Capture the cell that displays the provided text and extract its [X, Y] central coordinate. 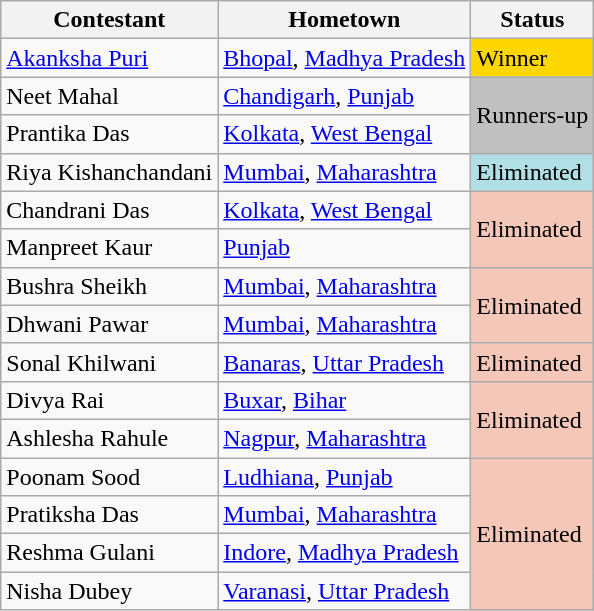
Bushra Sheikh [110, 286]
Status [532, 20]
Punjab [344, 248]
Riya Kishanchandani [110, 172]
Akanksha Puri [110, 58]
Nagpur, Maharashtra [344, 438]
Ludhiana, Punjab [344, 477]
Varanasi, Uttar Pradesh [344, 591]
Manpreet Kaur [110, 248]
Hometown [344, 20]
Pratiksha Das [110, 515]
Contestant [110, 20]
Divya Rai [110, 400]
Neet Mahal [110, 96]
Banaras, Uttar Pradesh [344, 362]
Winner [532, 58]
Bhopal, Madhya Pradesh [344, 58]
Prantika Das [110, 134]
Dhwani Pawar [110, 324]
Chandigarh, Punjab [344, 96]
Chandrani Das [110, 210]
Sonal Khilwani [110, 362]
Poonam Sood [110, 477]
Ashlesha Rahule [110, 438]
Buxar, Bihar [344, 400]
Runners-up [532, 115]
Reshma Gulani [110, 553]
Nisha Dubey [110, 591]
Indore, Madhya Pradesh [344, 553]
